Search for the cell housing the specified text and yield its (X, Y) center coordinate. 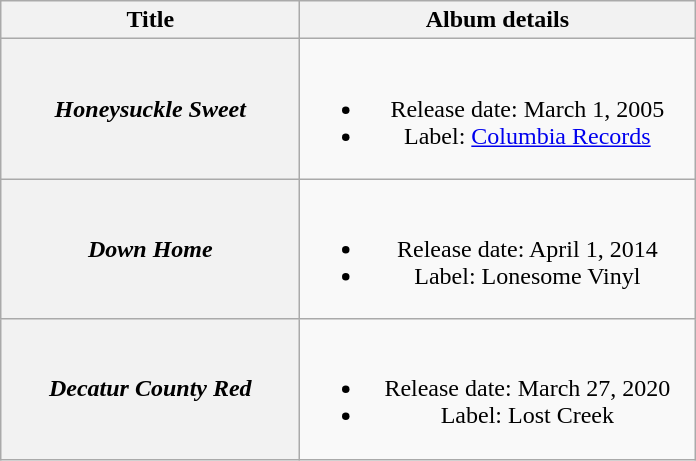
Release date: April 1, 2014Label: Lonesome Vinyl (498, 249)
Down Home (150, 249)
Album details (498, 20)
Release date: March 1, 2005Label: Columbia Records (498, 109)
Release date: March 27, 2020Label: Lost Creek (498, 389)
Honeysuckle Sweet (150, 109)
Title (150, 20)
Decatur County Red (150, 389)
